Locate the cell with the specified text and output its (x, y) center coordinate. 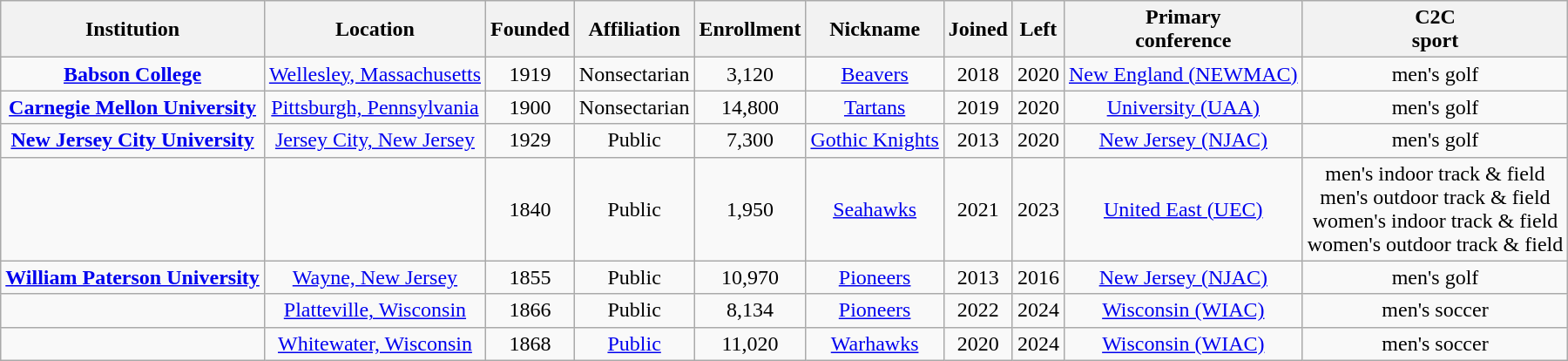
Founded (531, 30)
Affiliation (634, 30)
Pittsburgh, Pennsylvania (375, 107)
Carnegie Mellon University (132, 107)
3,120 (750, 74)
1,950 (750, 209)
Left (1038, 30)
2022 (977, 310)
2018 (977, 74)
1866 (531, 310)
Seahawks (875, 209)
New Jersey City University (132, 140)
Nickname (875, 30)
men's indoor track & fieldmen's outdoor track & fieldwomen's indoor track & fieldwomen's outdoor track & field (1436, 209)
William Paterson University (132, 277)
Wayne, New Jersey (375, 277)
Institution (132, 30)
2016 (1038, 277)
1840 (531, 209)
1929 (531, 140)
Wellesley, Massachusetts (375, 74)
2023 (1038, 209)
Location (375, 30)
C2Csport (1436, 30)
Platteville, Wisconsin (375, 310)
Babson College (132, 74)
8,134 (750, 310)
Joined (977, 30)
7,300 (750, 140)
Beavers (875, 74)
United East (UEC) (1183, 209)
11,020 (750, 344)
1855 (531, 277)
14,800 (750, 107)
10,970 (750, 277)
Primaryconference (1183, 30)
Enrollment (750, 30)
University (UAA) (1183, 107)
Warhawks (875, 344)
1900 (531, 107)
Jersey City, New Jersey (375, 140)
1868 (531, 344)
Whitewater, Wisconsin (375, 344)
Gothic Knights (875, 140)
1919 (531, 74)
2019 (977, 107)
New England (NEWMAC) (1183, 74)
2021 (977, 209)
Tartans (875, 107)
